Return the (X, Y) coordinate for the center point of the cell that contains the specified text.  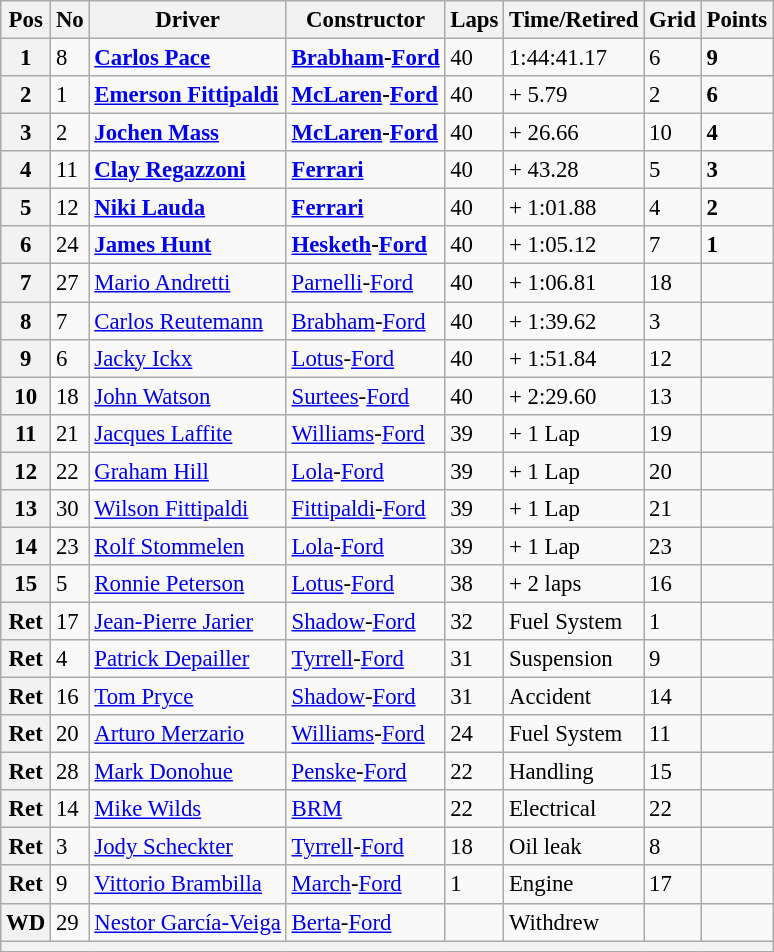
Arturo Merzario (188, 734)
32 (474, 621)
29 (70, 922)
Constructor (366, 20)
27 (70, 283)
Carlos Pace (188, 58)
Mario Andretti (188, 283)
Mike Wilds (188, 809)
Patrick Depailler (188, 659)
Engine (574, 885)
Vittorio Brambilla (188, 885)
Driver (188, 20)
Carlos Reutemann (188, 321)
Time/Retired (574, 20)
38 (474, 584)
Jacky Ickx (188, 358)
Ronnie Peterson (188, 584)
Graham Hill (188, 471)
Tom Pryce (188, 697)
+ 1:06.81 (574, 283)
1:44:41.17 (574, 58)
Pos (26, 20)
Fittipaldi-Ford (366, 509)
+ 26.66 (574, 133)
+ 2:29.60 (574, 396)
+ 5.79 (574, 95)
Accident (574, 697)
Electrical (574, 809)
Jacques Laffite (188, 433)
Parnelli-Ford (366, 283)
March-Ford (366, 885)
Surtees-Ford (366, 396)
30 (70, 509)
Niki Lauda (188, 208)
+ 1:51.84 (574, 358)
Rolf Stommelen (188, 546)
19 (672, 433)
Oil leak (574, 847)
Jody Scheckter (188, 847)
28 (70, 772)
Hesketh-Ford (366, 245)
Mark Donohue (188, 772)
Wilson Fittipaldi (188, 509)
Jochen Mass (188, 133)
John Watson (188, 396)
Penske-Ford (366, 772)
+ 1:05.12 (574, 245)
BRM (366, 809)
Emerson Fittipaldi (188, 95)
James Hunt (188, 245)
Clay Regazzoni (188, 170)
Handling (574, 772)
No (70, 20)
+ 43.28 (574, 170)
Withdrew (574, 922)
Berta-Ford (366, 922)
Grid (672, 20)
Suspension (574, 659)
Points (736, 20)
WD (26, 922)
+ 1:39.62 (574, 321)
+ 2 laps (574, 584)
+ 1:01.88 (574, 208)
Laps (474, 20)
Jean-Pierre Jarier (188, 621)
Nestor García-Veiga (188, 922)
